Return (X, Y) of the center of cell containing provided text 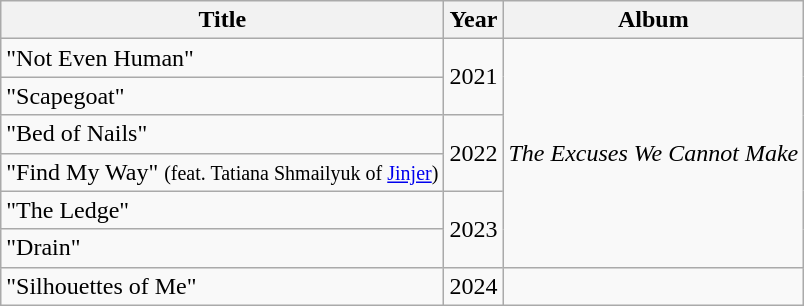
Album (654, 20)
2022 (474, 153)
2021 (474, 77)
2023 (474, 229)
2024 (474, 286)
"Bed of Nails" (222, 134)
"Silhouettes of Me" (222, 286)
"The Ledge" (222, 210)
Year (474, 20)
The Excuses We Cannot Make (654, 153)
"Not Even Human" (222, 58)
"Drain" (222, 248)
Title (222, 20)
"Find My Way" (feat. Tatiana Shmailyuk of Jinjer) (222, 172)
"Scapegoat" (222, 96)
